Extract the [x, y] coordinate from the center of the cell holding the provided text.  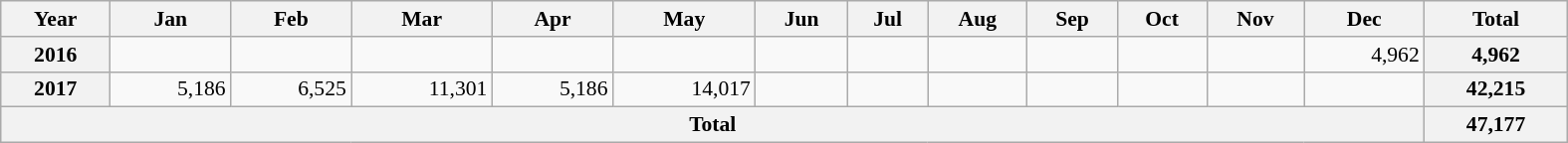
Feb [291, 19]
2017 [56, 89]
Jan [171, 19]
6,525 [291, 89]
Jul [888, 19]
Apr [552, 19]
Jun [802, 19]
47,177 [1495, 125]
2016 [56, 55]
May [685, 19]
Dec [1364, 19]
Year [56, 19]
Oct [1162, 19]
14,017 [685, 89]
Sep [1072, 19]
11,301 [422, 89]
Nov [1255, 19]
Mar [422, 19]
Aug [978, 19]
42,215 [1495, 89]
